Capture the cell that displays the provided text and extract its [X, Y] central coordinate. 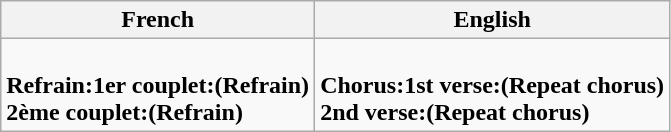
Chorus:1st verse:(Repeat chorus)2nd verse:(Repeat chorus) [492, 85]
Refrain:1er couplet:(Refrain)2ème couplet:(Refrain) [158, 85]
English [492, 20]
French [158, 20]
